For the text-containing cell, return its midpoint in (x, y) coordinate format. 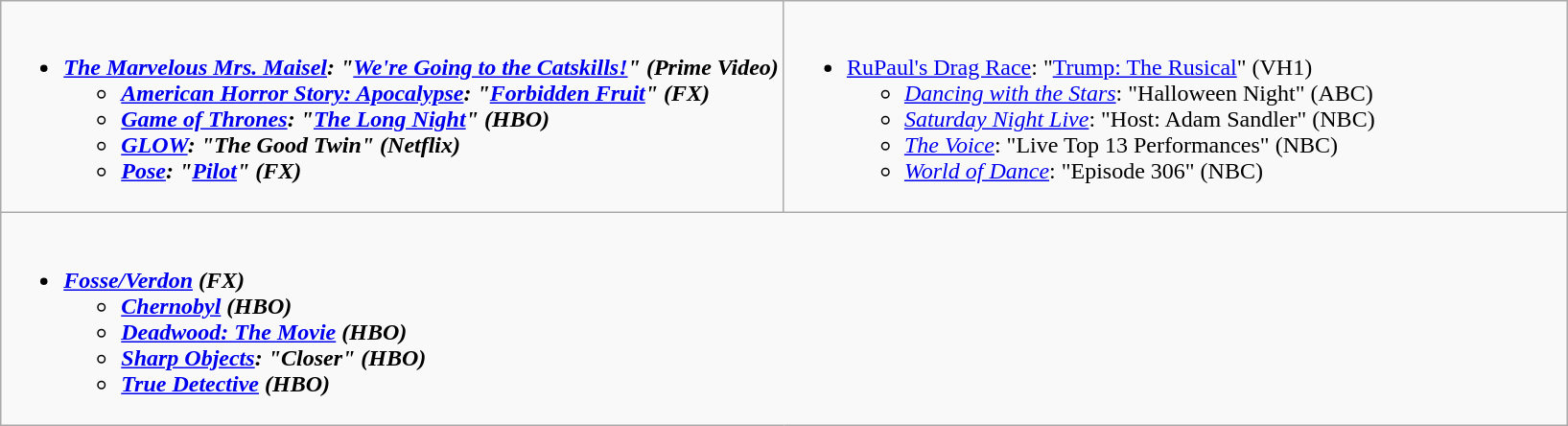
Fosse/Verdon (FX)Chernobyl (HBO)Deadwood: The Movie (HBO)Sharp Objects: "Closer" (HBO)True Detective (HBO) (784, 319)
